From the cell containing the given text, extract its center point as [X, Y] coordinate. 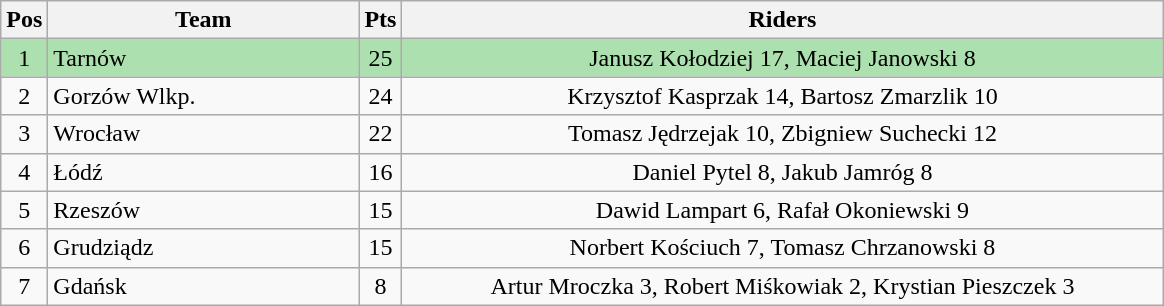
1 [24, 58]
8 [380, 286]
Norbert Kościuch 7, Tomasz Chrzanowski 8 [782, 248]
Gdańsk [204, 286]
Pts [380, 20]
22 [380, 134]
Janusz Kołodziej 17, Maciej Janowski 8 [782, 58]
5 [24, 210]
Łódź [204, 172]
Wrocław [204, 134]
Gorzów Wlkp. [204, 96]
24 [380, 96]
16 [380, 172]
Dawid Lampart 6, Rafał Okoniewski 9 [782, 210]
Grudziądz [204, 248]
6 [24, 248]
25 [380, 58]
Team [204, 20]
Rzeszów [204, 210]
Krzysztof Kasprzak 14, Bartosz Zmarzlik 10 [782, 96]
3 [24, 134]
Artur Mroczka 3, Robert Miśkowiak 2, Krystian Pieszczek 3 [782, 286]
Tarnów [204, 58]
Pos [24, 20]
Daniel Pytel 8, Jakub Jamróg 8 [782, 172]
7 [24, 286]
4 [24, 172]
Riders [782, 20]
2 [24, 96]
Tomasz Jędrzejak 10, Zbigniew Suchecki 12 [782, 134]
